Provide the (x, y) coordinate of the cell's center where the given text is located.  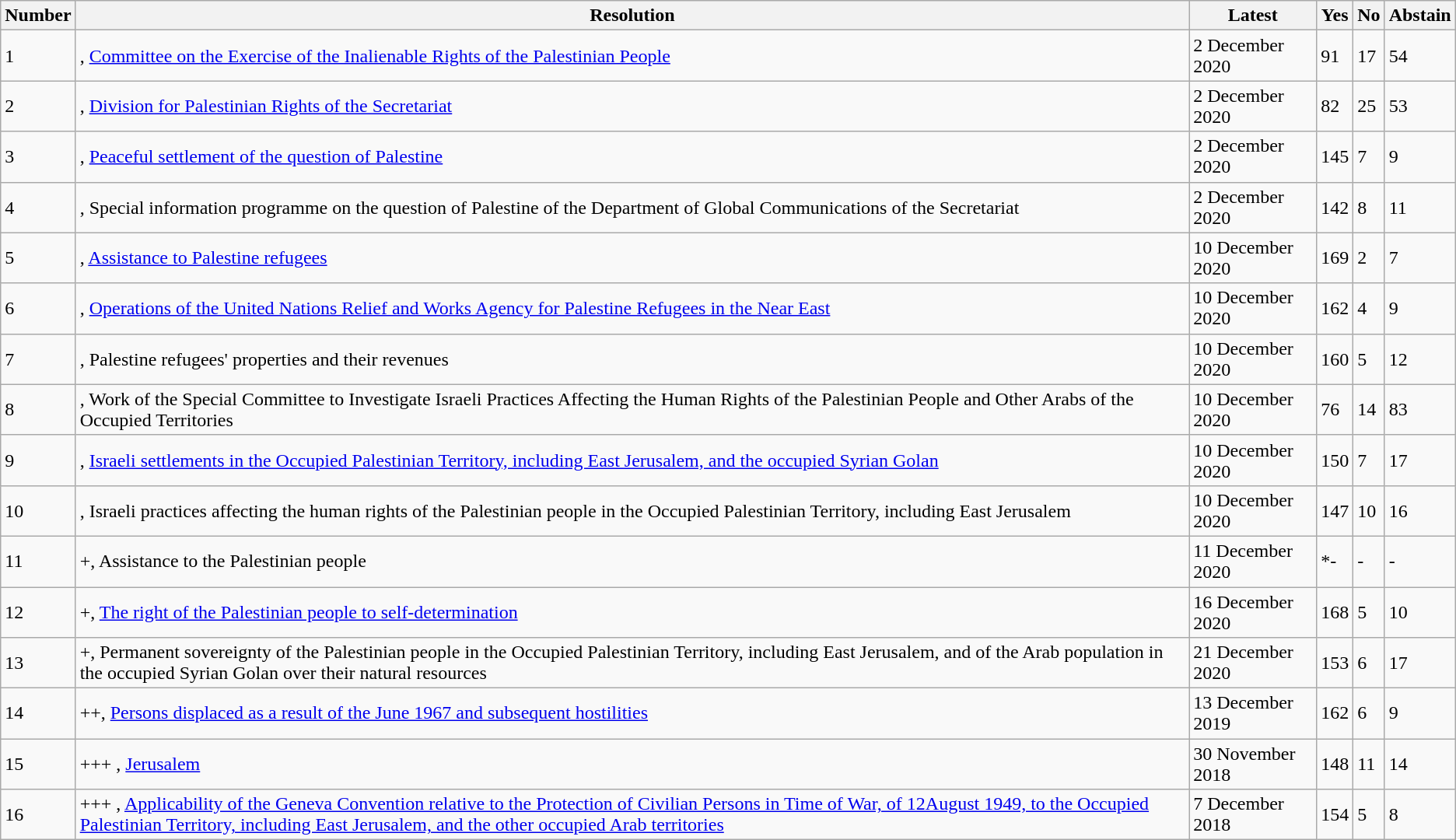
, Operations of the United Nations Relief and Works Agency for Palestine Refugees in the Near East (632, 308)
148 (1335, 764)
, Division for Palestinian Rights of the Secretariat (632, 106)
11 December 2020 (1253, 562)
91 (1335, 56)
Yes (1335, 16)
, Palestine refugees' properties and their revenues (632, 359)
53 (1420, 106)
, Committee on the Exercise of the Inalienable Rights of the Palestinian People (632, 56)
76 (1335, 409)
25 (1369, 106)
13 December 2019 (1253, 714)
+, Assistance to the Palestinian people (632, 562)
21 December 2020 (1253, 663)
+, The right of the Palestinian people to self-determination (632, 611)
No (1369, 16)
Number (38, 16)
153 (1335, 663)
147 (1335, 510)
, Peaceful settlement of the question of Palestine (632, 157)
1 (38, 56)
160 (1335, 359)
, Special information programme on the question of Palestine of the Department of Global Communications of the Secretariat (632, 207)
Latest (1253, 16)
7 December 2018 (1253, 815)
*- (1335, 562)
Abstain (1420, 16)
Resolution (632, 16)
154 (1335, 815)
+++ , Jerusalem (632, 764)
82 (1335, 106)
13 (38, 663)
83 (1420, 409)
145 (1335, 157)
, Assistance to Palestine refugees (632, 258)
16 December 2020 (1253, 611)
142 (1335, 207)
3 (38, 157)
++, Persons displaced as a result of the June 1967 and subsequent hostilities (632, 714)
, Israeli practices affecting the human rights of the Palestinian people in the Occupied Palestinian Territory, including East Jerusalem (632, 510)
, Israeli settlements in the Occupied Palestinian Territory, including East Jerusalem, and the occupied Syrian Golan (632, 460)
169 (1335, 258)
150 (1335, 460)
54 (1420, 56)
15 (38, 764)
168 (1335, 611)
30 November 2018 (1253, 764)
